Capture the cell that displays the provided text and extract its (x, y) central coordinate. 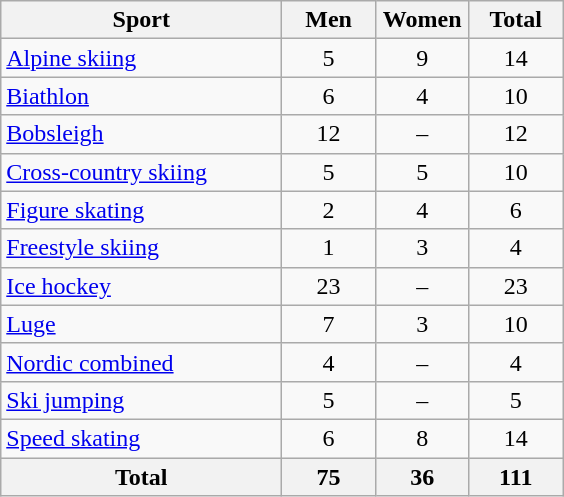
Ice hockey (142, 286)
111 (516, 477)
Bobsleigh (142, 134)
Freestyle skiing (142, 248)
Biathlon (142, 96)
Ski jumping (142, 400)
7 (329, 324)
Figure skating (142, 210)
Cross-country skiing (142, 172)
36 (422, 477)
Speed skating (142, 438)
Men (329, 20)
Women (422, 20)
Nordic combined (142, 362)
8 (422, 438)
75 (329, 477)
9 (422, 58)
Luge (142, 324)
1 (329, 248)
Alpine skiing (142, 58)
Sport (142, 20)
2 (329, 210)
